Locate the cell with the specified text and output its [x, y] center coordinate. 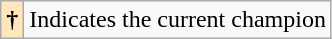
† [12, 20]
Indicates the current champion [178, 20]
